Output the (x, y) coordinate of the center of the cell containing the given text.  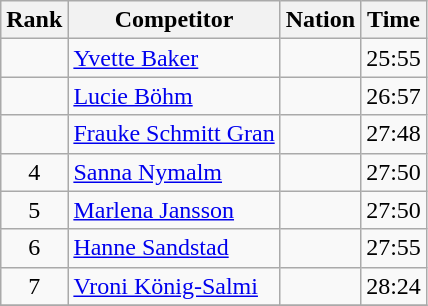
28:24 (394, 286)
Yvette Baker (174, 58)
Marlena Jansson (174, 210)
Hanne Sandstad (174, 248)
27:48 (394, 134)
Vroni König-Salmi (174, 286)
6 (34, 248)
Nation (320, 20)
Sanna Nymalm (174, 172)
5 (34, 210)
7 (34, 286)
Lucie Böhm (174, 96)
27:55 (394, 248)
25:55 (394, 58)
26:57 (394, 96)
4 (34, 172)
Time (394, 20)
Rank (34, 20)
Competitor (174, 20)
Frauke Schmitt Gran (174, 134)
